Return (X, Y) of the center of cell containing provided text 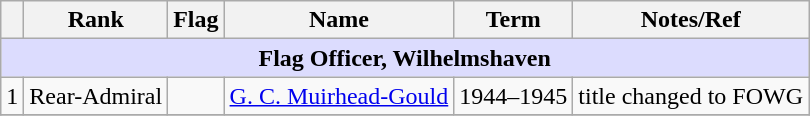
Name (339, 20)
1 (12, 96)
G. C. Muirhead-Gould (339, 96)
Notes/Ref (691, 20)
title changed to FOWG (691, 96)
1944–1945 (514, 96)
Flag Officer, Wilhelmshaven (405, 58)
Rank (96, 20)
Term (514, 20)
Flag (196, 20)
Rear-Admiral (96, 96)
